Capture the cell that displays the provided text and extract its (X, Y) central coordinate. 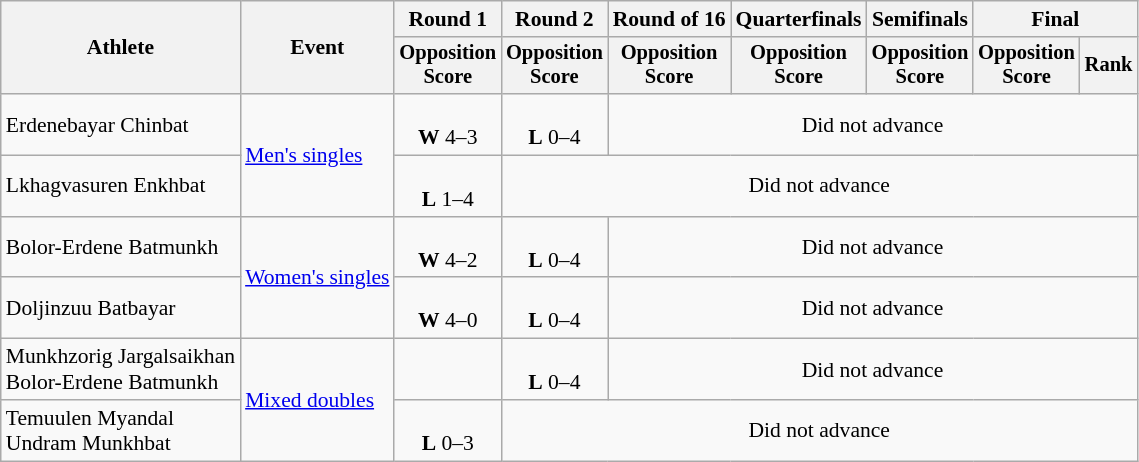
Round 2 (554, 19)
L 1–4 (448, 186)
Semifinals (920, 19)
Doljinzuu Batbayar (120, 308)
W 4–3 (448, 124)
Lkhagvasuren Enkhbat (120, 186)
Final (1055, 19)
Temuulen MyandalUndram Munkhbat (120, 430)
Erdenebayar Chinbat (120, 124)
W 4–2 (448, 248)
Athlete (120, 48)
Rank (1109, 66)
W 4–0 (448, 308)
Women's singles (317, 278)
Mixed doubles (317, 400)
Men's singles (317, 155)
Round 1 (448, 19)
Bolor-Erdene Batmunkh (120, 248)
Munkhzorig JargalsaikhanBolor-Erdene Batmunkh (120, 370)
Quarterfinals (799, 19)
L 0–3 (448, 430)
Round of 16 (670, 19)
Event (317, 48)
